Locate the cell with the specified text and output its (X, Y) center coordinate. 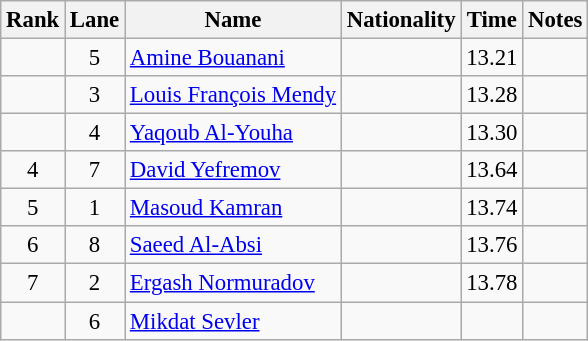
3 (95, 95)
Ergash Normuradov (234, 283)
Rank (33, 20)
1 (95, 208)
13.28 (492, 95)
David Yefremov (234, 170)
13.64 (492, 170)
Yaqoub Al-Youha (234, 133)
Time (492, 20)
13.30 (492, 133)
Notes (556, 20)
Masoud Kamran (234, 208)
Nationality (400, 20)
Name (234, 20)
13.76 (492, 245)
Lane (95, 20)
8 (95, 245)
13.78 (492, 283)
13.21 (492, 58)
2 (95, 283)
Louis François Mendy (234, 95)
Amine Bouanani (234, 58)
Mikdat Sevler (234, 321)
13.74 (492, 208)
Saeed Al-Absi (234, 245)
